From the cell containing the given text, extract its center point as [X, Y] coordinate. 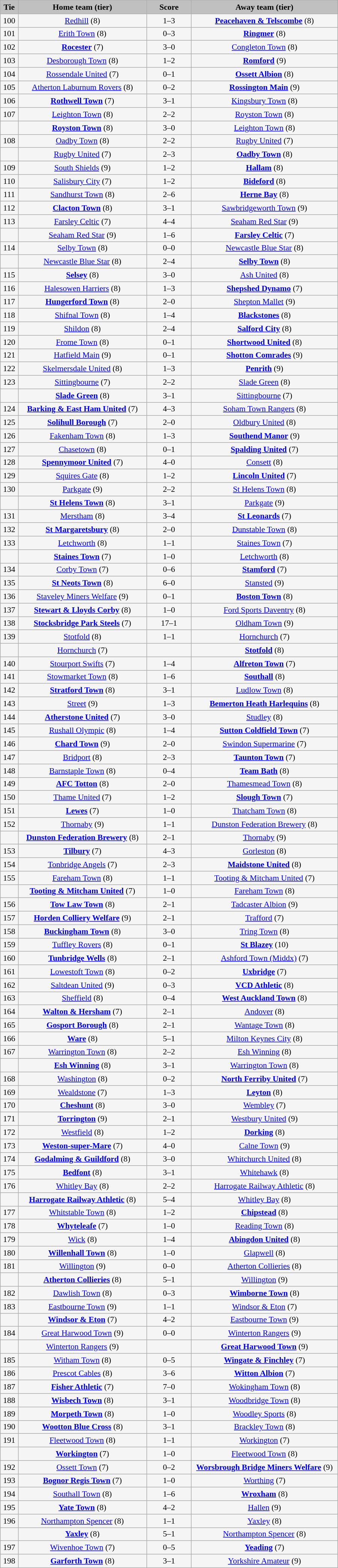
2–6 [169, 195]
110 [9, 181]
Thatcham Town (8) [264, 811]
Shildon (8) [83, 329]
163 [9, 998]
189 [9, 1414]
Halesowen Harriers (8) [83, 288]
179 [9, 1240]
Buckingham Town (8) [83, 931]
180 [9, 1253]
119 [9, 329]
Tring Town (8) [264, 931]
193 [9, 1481]
Lewes (7) [83, 811]
183 [9, 1307]
Wootton Blue Cross (8) [83, 1427]
West Auckland Town (8) [264, 998]
131 [9, 516]
Shepshed Dynamo (7) [264, 288]
Woodley Sports (8) [264, 1414]
Bridport (8) [83, 757]
172 [9, 1133]
Dawlish Town (8) [83, 1293]
Walton & Hersham (7) [83, 1012]
Stratford Town (8) [83, 690]
Ossett Albion (8) [264, 74]
Selsey (8) [83, 275]
Skelmersdale United (8) [83, 369]
Witton Albion (7) [264, 1374]
170 [9, 1105]
185 [9, 1360]
Hallam (8) [264, 168]
Horden Colliery Welfare (9) [83, 918]
Swindon Supermarine (7) [264, 744]
116 [9, 288]
Erith Town (8) [83, 34]
158 [9, 931]
Tie [9, 7]
Corby Town (7) [83, 570]
Stocksbridge Park Steels (7) [83, 623]
167 [9, 1052]
101 [9, 34]
Wisbech Town (8) [83, 1400]
Taunton Town (7) [264, 757]
121 [9, 355]
Hungerford Town (8) [83, 302]
Wick (8) [83, 1240]
190 [9, 1427]
Tuffley Rovers (8) [83, 945]
5–4 [169, 1200]
134 [9, 570]
Dorking (8) [264, 1133]
Stowmarket Town (8) [83, 677]
St Margaretsbury (8) [83, 530]
Tow Law Town (8) [83, 905]
St Leonards (7) [264, 516]
Sheffield (8) [83, 998]
115 [9, 275]
148 [9, 771]
Barnstaple Town (8) [83, 771]
3–6 [169, 1374]
161 [9, 972]
Clacton Town (8) [83, 208]
AFC Totton (8) [83, 784]
173 [9, 1146]
122 [9, 369]
Chard Town (9) [83, 744]
Wimborne Town (8) [264, 1293]
Southend Manor (9) [264, 436]
127 [9, 449]
Yate Town (8) [83, 1507]
Stamford (7) [264, 570]
Reading Town (8) [264, 1226]
155 [9, 878]
Lowestoft Town (8) [83, 972]
Consett (8) [264, 463]
166 [9, 1039]
132 [9, 530]
133 [9, 543]
152 [9, 824]
Bognor Regis Town (7) [83, 1481]
176 [9, 1186]
Yorkshire Amateur (9) [264, 1561]
North Ferriby United (7) [264, 1079]
129 [9, 476]
St Neots Town (8) [83, 583]
154 [9, 864]
114 [9, 248]
124 [9, 409]
156 [9, 905]
184 [9, 1333]
103 [9, 61]
Spalding United (7) [264, 449]
Sutton Coldfield Town (7) [264, 731]
Godalming & Guildford (8) [83, 1159]
VCD Athletic (8) [264, 985]
Ford Sports Daventry (8) [264, 610]
164 [9, 1012]
Worsbrough Bridge Miners Welfare (9) [264, 1467]
Tunbridge Wells (8) [83, 958]
Boston Town (8) [264, 597]
6–0 [169, 583]
186 [9, 1374]
Romford (9) [264, 61]
Team Bath (8) [264, 771]
198 [9, 1561]
181 [9, 1266]
171 [9, 1119]
Tilbury (7) [83, 851]
Rocester (7) [83, 47]
143 [9, 704]
Ash United (8) [264, 275]
Sandhurst Town (8) [83, 195]
187 [9, 1387]
Chasetown (8) [83, 449]
Leyton (8) [264, 1092]
Yeading (7) [264, 1548]
Stewart & Lloyds Corby (8) [83, 610]
Willenhall Town (8) [83, 1253]
Brackley Town (8) [264, 1427]
Garforth Town (8) [83, 1561]
113 [9, 221]
169 [9, 1092]
Peacehaven & Telscombe (8) [264, 21]
Wantage Town (8) [264, 1025]
191 [9, 1441]
175 [9, 1173]
157 [9, 918]
4–4 [169, 221]
Wingate & Finchley (7) [264, 1360]
Whyteleafe (7) [83, 1226]
St Blazey (10) [264, 945]
Westbury United (9) [264, 1119]
Milton Keynes City (8) [264, 1039]
102 [9, 47]
Home team (tier) [83, 7]
125 [9, 423]
137 [9, 610]
Glapwell (8) [264, 1253]
Calne Town (9) [264, 1146]
159 [9, 945]
17–1 [169, 623]
107 [9, 114]
174 [9, 1159]
Soham Town Rangers (8) [264, 409]
Chipstead (8) [264, 1213]
Sawbridgeworth Town (9) [264, 208]
Penrith (9) [264, 369]
140 [9, 664]
106 [9, 101]
Trafford (7) [264, 918]
0–6 [169, 570]
Staveley Miners Welfare (9) [83, 597]
177 [9, 1213]
South Shields (9) [83, 168]
Wembley (7) [264, 1105]
Maidstone United (8) [264, 864]
145 [9, 731]
7–0 [169, 1387]
Saltdean United (9) [83, 985]
Street (9) [83, 704]
Ashford Town (Middx) (7) [264, 958]
Atherstone United (7) [83, 717]
Lincoln United (7) [264, 476]
Andover (8) [264, 1012]
118 [9, 315]
126 [9, 436]
Oldbury United (8) [264, 423]
Fakenham Town (8) [83, 436]
Stourport Swifts (7) [83, 664]
Thamesmead Town (8) [264, 784]
Washington (8) [83, 1079]
Wealdstone (7) [83, 1092]
Weston-super-Mare (7) [83, 1146]
Wroxham (8) [264, 1494]
168 [9, 1079]
Atherton Laburnum Rovers (8) [83, 88]
182 [9, 1293]
Bedfont (8) [83, 1173]
178 [9, 1226]
111 [9, 195]
141 [9, 677]
Southall Town (8) [83, 1494]
Ware (8) [83, 1039]
105 [9, 88]
Hatfield Main (9) [83, 355]
Away team (tier) [264, 7]
192 [9, 1467]
120 [9, 342]
142 [9, 690]
Barking & East Ham United (7) [83, 409]
Tadcaster Albion (9) [264, 905]
Rossington Main (9) [264, 88]
Ludlow Town (8) [264, 690]
Frome Town (8) [83, 342]
162 [9, 985]
128 [9, 463]
197 [9, 1548]
136 [9, 597]
Fisher Athletic (7) [83, 1387]
Squires Gate (8) [83, 476]
147 [9, 757]
160 [9, 958]
Shortwood United (8) [264, 342]
Wivenhoe Town (7) [83, 1548]
Bideford (8) [264, 181]
Torrington (9) [83, 1119]
Westfield (8) [83, 1133]
139 [9, 637]
Redhill (8) [83, 21]
Salisbury City (7) [83, 181]
109 [9, 168]
Prescot Cables (8) [83, 1374]
Kingsbury Town (8) [264, 101]
Cheshunt (8) [83, 1105]
Herne Bay (8) [264, 195]
104 [9, 74]
Uxbridge (7) [264, 972]
Stansted (9) [264, 583]
Bemerton Heath Harlequins (8) [264, 704]
Morpeth Town (8) [83, 1414]
112 [9, 208]
Solihull Borough (7) [83, 423]
123 [9, 382]
Alfreton Town (7) [264, 664]
Whitehawk (8) [264, 1173]
Gosport Borough (8) [83, 1025]
3–4 [169, 516]
100 [9, 21]
Rossendale United (7) [83, 74]
144 [9, 717]
Worthing (7) [264, 1481]
117 [9, 302]
Gorleston (8) [264, 851]
Score [169, 7]
Ossett Town (7) [83, 1467]
Whitchurch United (8) [264, 1159]
108 [9, 141]
196 [9, 1521]
Hallen (9) [264, 1507]
138 [9, 623]
Spennymoor United (7) [83, 463]
Rushall Olympic (8) [83, 731]
165 [9, 1025]
Salford City (8) [264, 329]
Slough Town (7) [264, 798]
149 [9, 784]
Shotton Comrades (9) [264, 355]
Southall (8) [264, 677]
Witham Town (8) [83, 1360]
Whitstable Town (8) [83, 1213]
Shepton Mallet (9) [264, 302]
146 [9, 744]
Shifnal Town (8) [83, 315]
153 [9, 851]
Blackstones (8) [264, 315]
194 [9, 1494]
Woodbridge Town (8) [264, 1400]
Rothwell Town (7) [83, 101]
Wokingham Town (8) [264, 1387]
Dunstable Town (8) [264, 530]
Studley (8) [264, 717]
150 [9, 798]
Merstham (8) [83, 516]
130 [9, 490]
188 [9, 1400]
Oldham Town (9) [264, 623]
151 [9, 811]
Abingdon United (8) [264, 1240]
135 [9, 583]
Ringmer (8) [264, 34]
195 [9, 1507]
Desborough Town (8) [83, 61]
Tonbridge Angels (7) [83, 864]
Thame United (7) [83, 798]
Congleton Town (8) [264, 47]
